Find where the given text appears and provide that cell's center as [x, y] coordinate. 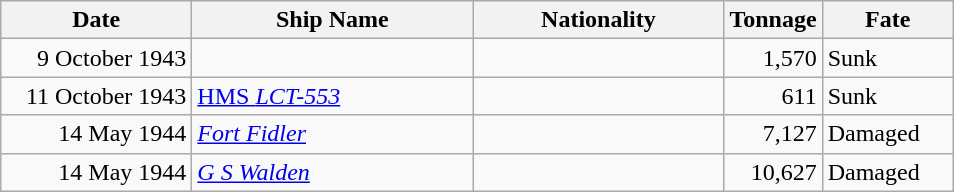
Date [96, 20]
Ship Name [332, 20]
10,627 [773, 172]
611 [773, 96]
7,127 [773, 134]
Nationality [598, 20]
HMS LCT-553 [332, 96]
Tonnage [773, 20]
G S Walden [332, 172]
Fort Fidler [332, 134]
9 October 1943 [96, 58]
1,570 [773, 58]
11 October 1943 [96, 96]
Fate [888, 20]
